From the cell containing the given text, extract its center point as [x, y] coordinate. 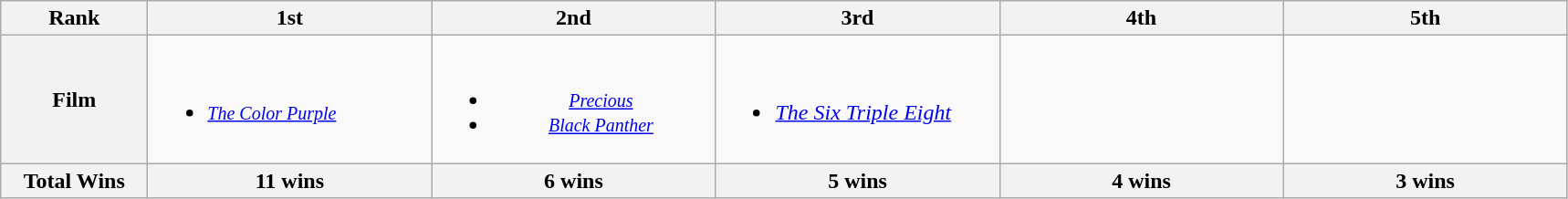
6 wins [573, 181]
PreciousBlack Panther [573, 99]
3rd [858, 18]
1st [290, 18]
5th [1426, 18]
3 wins [1426, 181]
2nd [573, 18]
5 wins [858, 181]
Rank [75, 18]
Film [75, 99]
11 wins [290, 181]
4 wins [1141, 181]
4th [1141, 18]
Total Wins [75, 181]
The Color Purple [290, 99]
The Six Triple Eight [858, 99]
